Identify which cell holds the provided text, then report its [X, Y] central coordinate. 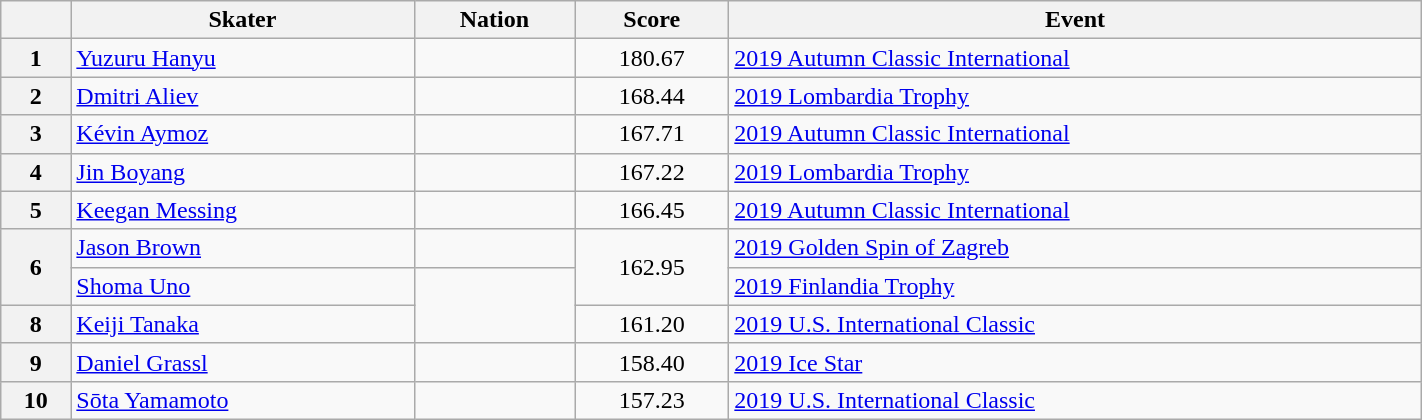
6 [36, 267]
157.23 [652, 400]
10 [36, 400]
5 [36, 210]
167.22 [652, 172]
Jason Brown [242, 248]
161.20 [652, 324]
Event [1075, 20]
Sōta Yamamoto [242, 400]
166.45 [652, 210]
Jin Boyang [242, 172]
168.44 [652, 96]
8 [36, 324]
3 [36, 134]
Yuzuru Hanyu [242, 58]
Keiji Tanaka [242, 324]
Skater [242, 20]
Keegan Messing [242, 210]
2 [36, 96]
167.71 [652, 134]
Dmitri Aliev [242, 96]
Kévin Aymoz [242, 134]
162.95 [652, 267]
Shoma Uno [242, 286]
4 [36, 172]
Score [652, 20]
1 [36, 58]
Nation [494, 20]
9 [36, 362]
2019 Finlandia Trophy [1075, 286]
2019 Golden Spin of Zagreb [1075, 248]
2019 Ice Star [1075, 362]
Daniel Grassl [242, 362]
180.67 [652, 58]
158.40 [652, 362]
